Output the [X, Y] coordinate of the center of the cell containing the given text.  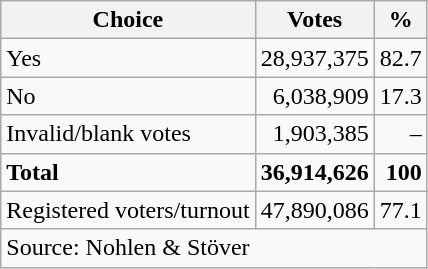
47,890,086 [314, 210]
Yes [128, 58]
Source: Nohlen & Stöver [214, 248]
Votes [314, 20]
6,038,909 [314, 96]
36,914,626 [314, 172]
100 [400, 172]
82.7 [400, 58]
Choice [128, 20]
Total [128, 172]
% [400, 20]
28,937,375 [314, 58]
No [128, 96]
Invalid/blank votes [128, 134]
– [400, 134]
Registered voters/turnout [128, 210]
17.3 [400, 96]
77.1 [400, 210]
1,903,385 [314, 134]
